For the text-containing cell, return its midpoint in (X, Y) coordinate format. 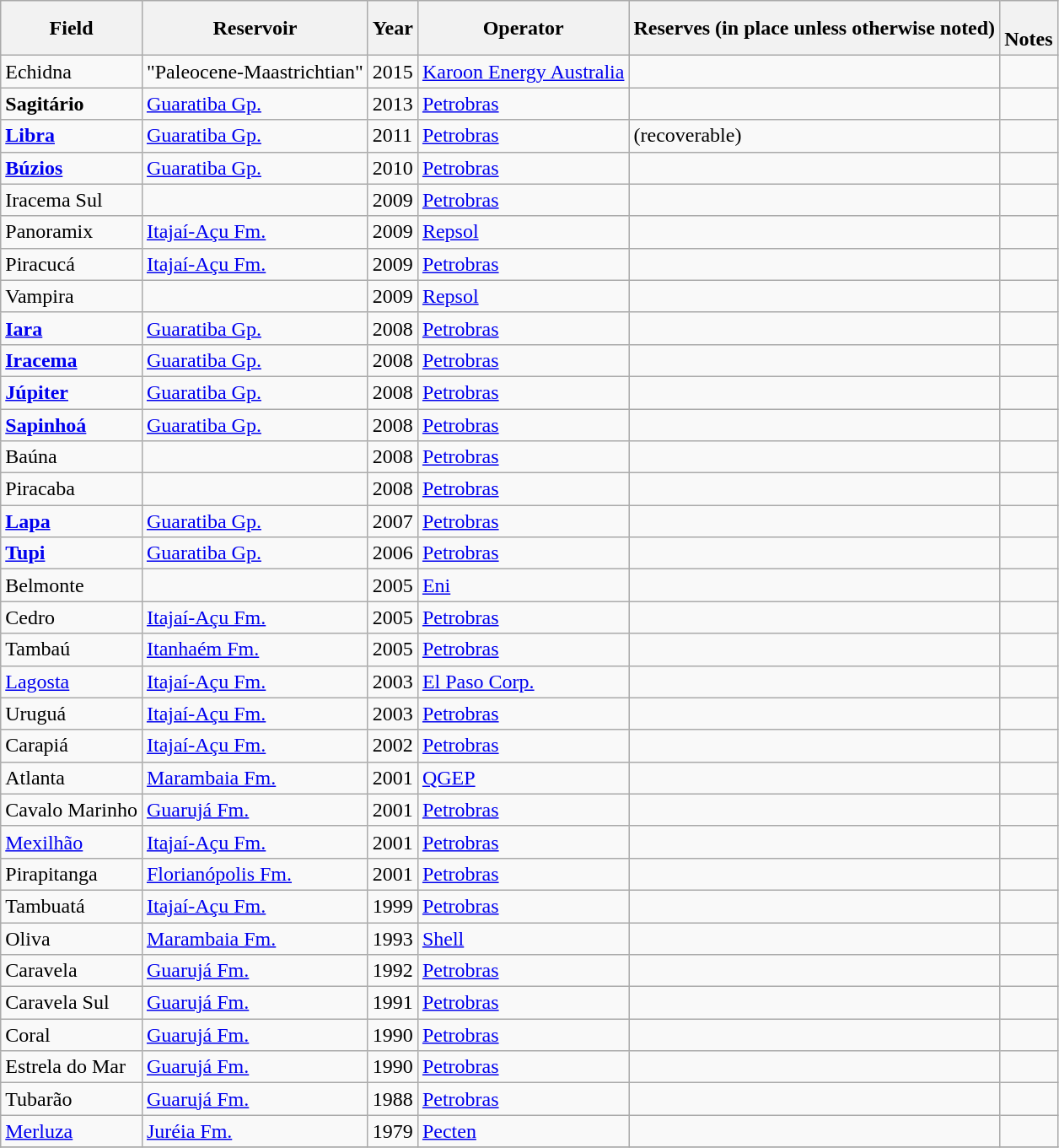
Piracaba (72, 489)
2010 (393, 168)
Cedro (72, 617)
2007 (393, 521)
Uruguá (72, 714)
Mexilhão (72, 842)
Year (393, 29)
Echidna (72, 72)
1979 (393, 1131)
Atlanta (72, 778)
"Paleocene-Maastrichtian" (255, 72)
Pecten (523, 1131)
Júpiter (72, 392)
Vampira (72, 296)
Baúna (72, 457)
Carapiá (72, 746)
Sapinhoá (72, 424)
1993 (393, 939)
Tubarão (72, 1099)
Oliva (72, 939)
Iracema (72, 360)
Merluza (72, 1131)
Caravela (72, 971)
2013 (393, 104)
El Paso Corp. (523, 682)
Shell (523, 939)
Reserves (in place unless otherwise noted) (814, 29)
1999 (393, 906)
Piracucá (72, 264)
2006 (393, 553)
Libra (72, 136)
2011 (393, 136)
QGEP (523, 778)
1992 (393, 971)
Coral (72, 1035)
Panoramix (72, 232)
1991 (393, 1003)
Sagitário (72, 104)
Estrela do Mar (72, 1067)
Tambuatá (72, 906)
2015 (393, 72)
Iara (72, 328)
Lagosta (72, 682)
Operator (523, 29)
Pirapitanga (72, 874)
Juréia Fm. (255, 1131)
Búzios (72, 168)
Tupi (72, 553)
Florianópolis Fm. (255, 874)
Reservoir (255, 29)
Caravela Sul (72, 1003)
Cavalo Marinho (72, 810)
Iracema Sul (72, 200)
1988 (393, 1099)
Notes (1029, 29)
Eni (523, 585)
Lapa (72, 521)
2002 (393, 746)
(recoverable) (814, 136)
Tambaú (72, 649)
Belmonte (72, 585)
Itanhaém Fm. (255, 649)
Field (72, 29)
Karoon Energy Australia (523, 72)
